For the text-containing cell, return its midpoint in [X, Y] coordinate format. 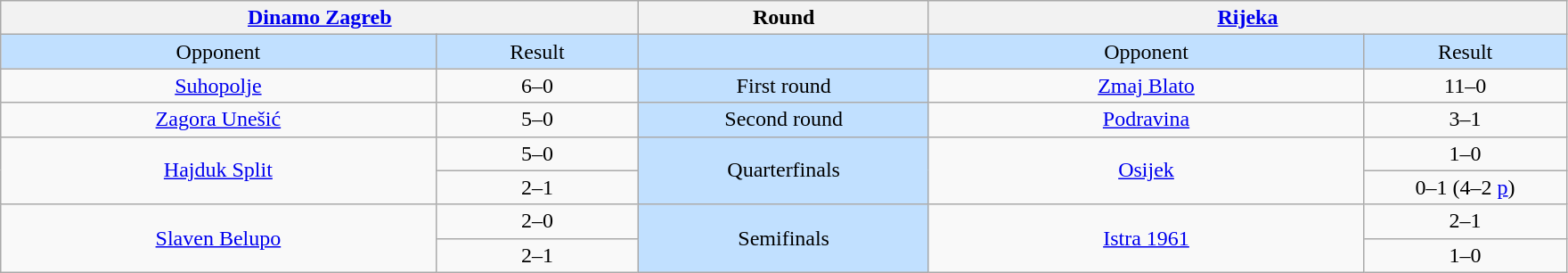
Slaven Belupo [218, 238]
6–0 [537, 86]
Hajduk Split [218, 170]
0–1 (4–2 p) [1466, 187]
Istra 1961 [1146, 238]
First round [784, 86]
Round [784, 18]
Zagora Unešić [218, 120]
11–0 [1466, 86]
Osijek [1146, 170]
2–0 [537, 221]
Second round [784, 120]
Zmaj Blato [1146, 86]
Semifinals [784, 238]
Dinamo Zagreb [320, 18]
Podravina [1146, 120]
Rijeka [1247, 18]
Suhopolje [218, 86]
Quarterfinals [784, 170]
3–1 [1466, 120]
